Identify which cell holds the provided text, then report its (X, Y) central coordinate. 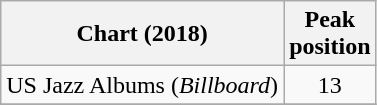
13 (330, 85)
Peakposition (330, 34)
Chart (2018) (142, 34)
US Jazz Albums (Billboard) (142, 85)
